Capture the cell that displays the provided text and extract its (x, y) central coordinate. 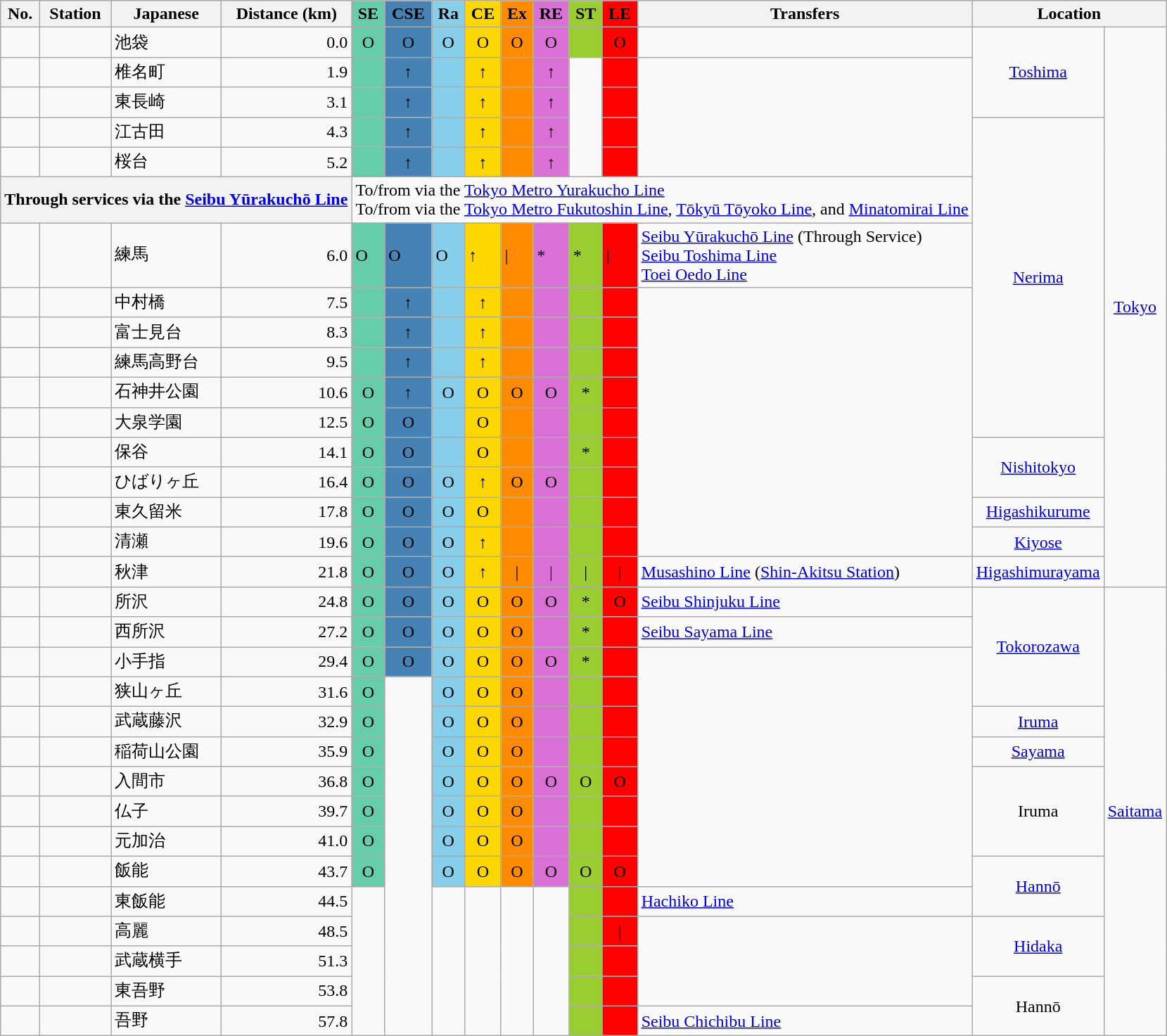
1.9 (287, 72)
Kiyose (1038, 542)
飯能 (166, 871)
秋津 (166, 573)
57.8 (287, 1021)
44.5 (287, 902)
48.5 (287, 931)
CSE (408, 14)
小手指 (166, 663)
Ex (516, 14)
16.4 (287, 482)
Higashimurayama (1038, 573)
武蔵藤沢 (166, 722)
Transfers (805, 14)
Hidaka (1038, 947)
8.3 (287, 332)
桜台 (166, 162)
21.8 (287, 573)
東飯能 (166, 902)
32.9 (287, 722)
Sayama (1038, 751)
池袋 (166, 42)
富士見台 (166, 332)
35.9 (287, 751)
練馬 (166, 255)
清瀬 (166, 542)
Seibu Yūrakuchō Line (Through Service) Seibu Toshima Line Toei Oedo Line (805, 255)
Nishitokyo (1038, 467)
Ra (449, 14)
所沢 (166, 602)
7.5 (287, 302)
53.8 (287, 992)
Higashikurume (1038, 512)
No. (20, 14)
稲荷山公園 (166, 751)
椎名町 (166, 72)
Hachiko Line (805, 902)
12.5 (287, 422)
元加治 (166, 841)
5.2 (287, 162)
東久留米 (166, 512)
吾野 (166, 1021)
武蔵横手 (166, 961)
9.5 (287, 363)
Saitama (1135, 811)
6.0 (287, 255)
43.7 (287, 871)
Seibu Chichibu Line (805, 1021)
Location (1069, 14)
3.1 (287, 103)
Japanese (166, 14)
29.4 (287, 663)
LE (620, 14)
ST (585, 14)
Tokorozawa (1038, 646)
To/from via the Tokyo Metro Yurakucho Line To/from via the Tokyo Metro Fukutoshin Line, Tōkyū Tōyoko Line, and Minatomirai Line (662, 200)
4.3 (287, 132)
中村橋 (166, 302)
狭山ヶ丘 (166, 692)
RE (551, 14)
0.0 (287, 42)
大泉学園 (166, 422)
東長崎 (166, 103)
Seibu Shinjuku Line (805, 602)
高麗 (166, 931)
東吾野 (166, 992)
石神井公園 (166, 392)
江古田 (166, 132)
17.8 (287, 512)
ひばりヶ丘 (166, 482)
19.6 (287, 542)
仏子 (166, 812)
西所沢 (166, 632)
Through services via the Seibu Yūrakuchō Line (176, 200)
SE (369, 14)
Seibu Sayama Line (805, 632)
14.1 (287, 453)
Toshima (1038, 72)
練馬高野台 (166, 363)
Nerima (1038, 277)
Distance (km) (287, 14)
Musashino Line (Shin-Akitsu Station) (805, 573)
24.8 (287, 602)
入間市 (166, 782)
31.6 (287, 692)
Tokyo (1135, 307)
保谷 (166, 453)
Station (75, 14)
51.3 (287, 961)
41.0 (287, 841)
10.6 (287, 392)
36.8 (287, 782)
27.2 (287, 632)
CE (483, 14)
39.7 (287, 812)
